Find where the given text appears and provide that cell's center as [x, y] coordinate. 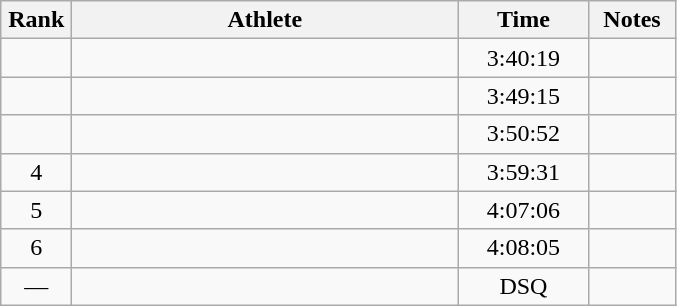
3:49:15 [524, 96]
6 [36, 248]
3:59:31 [524, 172]
5 [36, 210]
3:40:19 [524, 58]
— [36, 286]
Athlete [265, 20]
4:08:05 [524, 248]
4 [36, 172]
Rank [36, 20]
DSQ [524, 286]
Time [524, 20]
Notes [632, 20]
3:50:52 [524, 134]
4:07:06 [524, 210]
